Find where the given text appears and provide that cell's center as [x, y] coordinate. 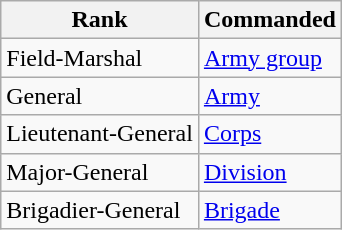
Corps [270, 134]
Army group [270, 58]
Lieutenant-General [100, 134]
Brigade [270, 210]
Army [270, 96]
Rank [100, 20]
Division [270, 172]
Field-Marshal [100, 58]
General [100, 96]
Commanded [270, 20]
Major-General [100, 172]
Brigadier-General [100, 210]
